For the text-containing cell, return its midpoint in [X, Y] coordinate format. 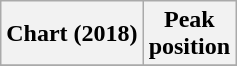
Peak position [189, 34]
Chart (2018) [72, 34]
